Determine the [X, Y] coordinate at the center of the cell enclosing the given text.  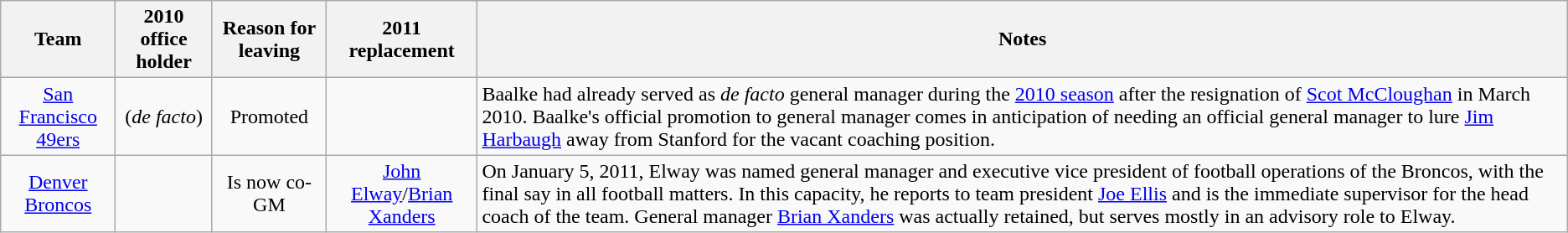
Reason for leaving [269, 39]
John Elway/Brian Xanders [402, 194]
Promoted [269, 116]
Notes [1022, 39]
(de facto) [164, 116]
Team [59, 39]
Denver Broncos [59, 194]
Is now co-GM [269, 194]
2010 office holder [164, 39]
2011 replacement [402, 39]
San Francisco 49ers [59, 116]
